Capture the cell that displays the provided text and extract its (X, Y) central coordinate. 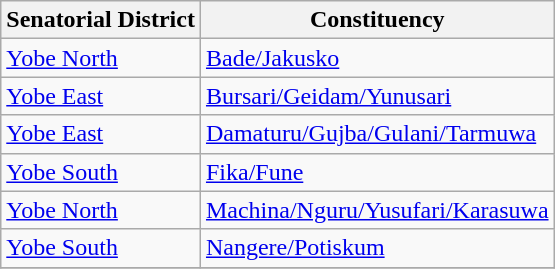
Constituency (377, 20)
Damaturu/Gujba/Gulani/Tarmuwa (377, 134)
Fika/Fune (377, 172)
Senatorial District (101, 20)
Bursari/Geidam/Yunusari (377, 96)
Machina/Nguru/Yusufari/Karasuwa (377, 210)
Bade/Jakusko (377, 58)
Nangere/Potiskum (377, 248)
